Detect which cell encompasses the target text, then output its [X, Y] center coordinate. 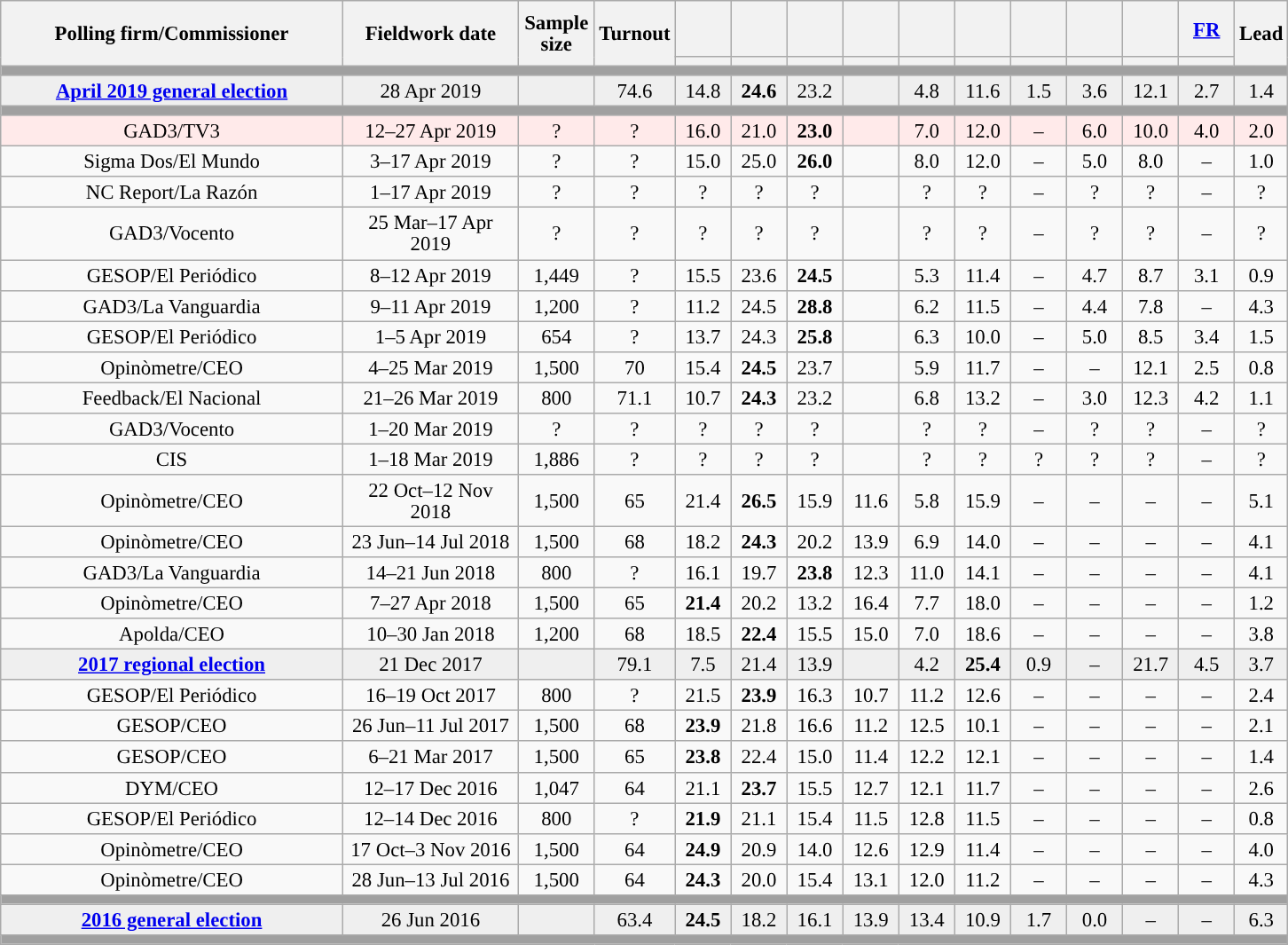
April 2019 general election [172, 91]
2.4 [1261, 696]
12–17 Dec 2016 [430, 788]
DYM/CEO [172, 788]
21.9 [703, 818]
22 Oct–12 Nov 2018 [430, 500]
3.7 [1261, 665]
8.7 [1151, 275]
1,886 [556, 460]
2017 regional election [172, 665]
11.0 [926, 573]
8–12 Apr 2019 [430, 275]
GAD3/TV3 [172, 131]
3.4 [1206, 337]
13.1 [871, 880]
14.1 [983, 573]
4.4 [1095, 305]
25.0 [759, 161]
10.9 [983, 919]
Sigma Dos/El Mundo [172, 161]
21 Dec 2017 [430, 665]
12.7 [871, 788]
1–20 Mar 2019 [430, 429]
5.3 [926, 275]
28 Jun–13 Jul 2016 [430, 880]
63.4 [635, 919]
1–18 Mar 2019 [430, 460]
26.0 [814, 161]
25.4 [983, 665]
8.5 [1151, 337]
1–17 Apr 2019 [430, 193]
12–14 Dec 2016 [430, 818]
Polling firm/Commissioner [172, 34]
CIS [172, 460]
16–19 Oct 2017 [430, 696]
7.5 [703, 665]
70 [635, 367]
2.1 [1261, 726]
26.5 [759, 500]
26 Jun–11 Jul 2017 [430, 726]
14.8 [703, 91]
71.1 [635, 398]
Feedback/El Nacional [172, 398]
3.6 [1095, 91]
1.7 [1038, 919]
3.8 [1261, 634]
Lead [1261, 34]
18.6 [983, 634]
28 Apr 2019 [430, 91]
18.0 [983, 603]
7.7 [926, 603]
6.0 [1095, 131]
7–27 Apr 2018 [430, 603]
6.9 [926, 541]
26 Jun 2016 [430, 919]
Fieldwork date [430, 34]
19.7 [759, 573]
4.5 [1206, 665]
16.4 [871, 603]
5.9 [926, 367]
Sample size [556, 34]
24.6 [759, 91]
17 Oct–3 Nov 2016 [430, 848]
12–27 Apr 2019 [430, 131]
12.5 [926, 726]
23.0 [814, 131]
0.0 [1095, 919]
10–30 Jan 2018 [430, 634]
2.0 [1261, 131]
7.8 [1151, 305]
2.7 [1206, 91]
Apolda/CEO [172, 634]
20.9 [759, 848]
6.2 [926, 305]
4–25 Mar 2019 [430, 367]
12.8 [926, 818]
1.0 [1261, 161]
4.8 [926, 91]
21.8 [759, 726]
2.5 [1206, 367]
2.6 [1261, 788]
9–11 Apr 2019 [430, 305]
654 [556, 337]
5.1 [1261, 500]
1,047 [556, 788]
Turnout [635, 34]
74.6 [635, 91]
21.0 [759, 131]
23.6 [759, 275]
6–21 Mar 2017 [430, 758]
13.4 [926, 919]
NC Report/La Razón [172, 193]
2016 general election [172, 919]
28.8 [814, 305]
5.8 [926, 500]
18.5 [703, 634]
4.7 [1095, 275]
12.2 [926, 758]
1–5 Apr 2019 [430, 337]
1.1 [1261, 398]
3.0 [1095, 398]
25.8 [814, 337]
21–26 Mar 2019 [430, 398]
3–17 Apr 2019 [430, 161]
13.7 [703, 337]
3.1 [1206, 275]
23 Jun–14 Jul 2018 [430, 541]
1.2 [1261, 603]
16.0 [703, 131]
6.8 [926, 398]
16.3 [814, 696]
21.5 [703, 696]
79.1 [635, 665]
FR [1206, 28]
12.9 [926, 848]
24.9 [703, 848]
21.7 [1151, 665]
14–21 Jun 2018 [430, 573]
20.0 [759, 880]
25 Mar–17 Apr 2019 [430, 234]
10.1 [983, 726]
1,449 [556, 275]
16.6 [814, 726]
